Extract the [X, Y] coordinate from the center of the cell holding the provided text.  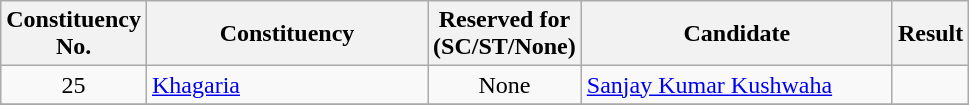
None [505, 85]
Candidate [736, 34]
25 [74, 85]
Khagaria [286, 85]
Constituency [286, 34]
Reserved for(SC/ST/None) [505, 34]
Constituency No. [74, 34]
Sanjay Kumar Kushwaha [736, 85]
Result [930, 34]
